Output the (X, Y) coordinate of the center of the cell containing the given text.  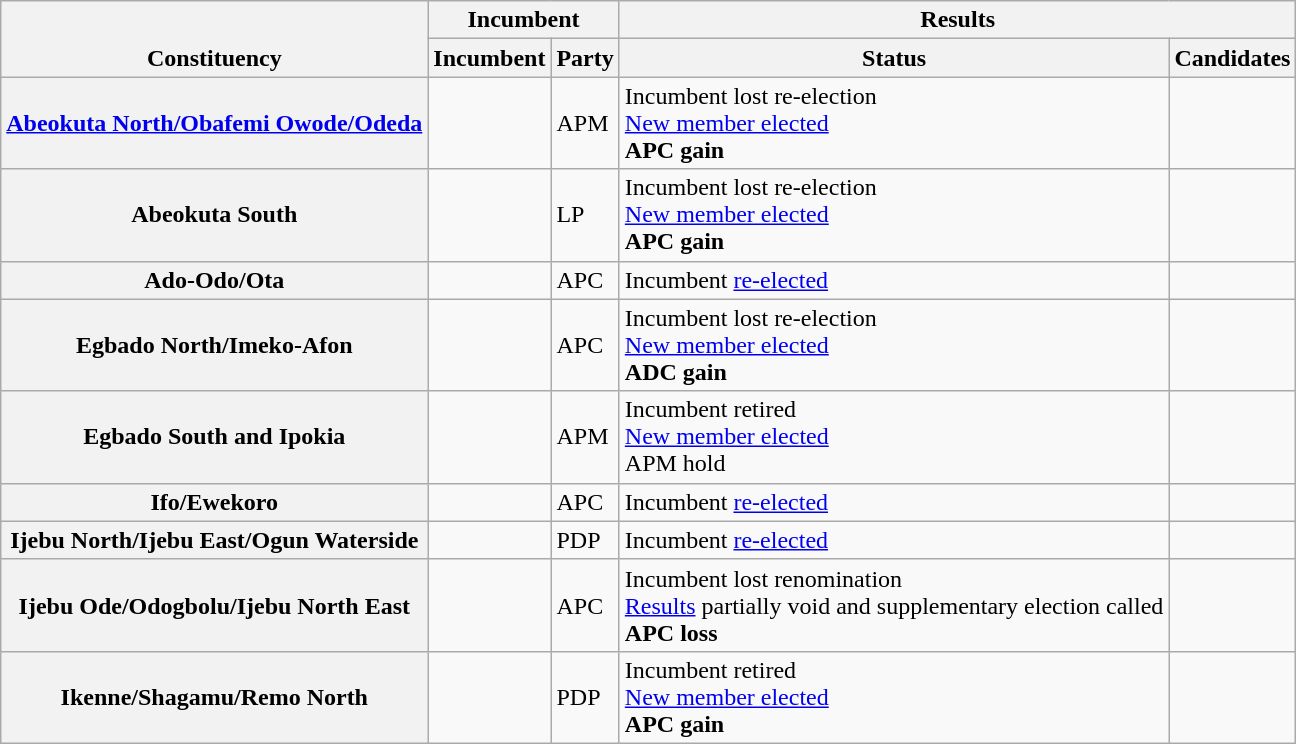
LP (585, 215)
Egbado South and Ipokia (214, 437)
Ifo/Ewekoro (214, 502)
Incumbent retiredNew member electedAPM hold (894, 437)
Status (894, 58)
Ijebu North/Ijebu East/Ogun Waterside (214, 540)
Candidates (1232, 58)
Incumbent lost re-electionNew member electedADC gain (894, 345)
Ikenne/Shagamu/Remo North (214, 697)
Ado-Odo/Ota (214, 280)
Incumbent retiredNew member electedAPC gain (894, 697)
Party (585, 58)
Ijebu Ode/Odogbolu/Ijebu North East (214, 605)
Constituency (214, 39)
Results (958, 20)
Incumbent lost renominationResults partially void and supplementary election calledAPC loss (894, 605)
Egbado North/Imeko-Afon (214, 345)
Abeokuta South (214, 215)
Abeokuta North/Obafemi Owode/Odeda (214, 123)
